Return [x, y] of the center of cell containing provided text 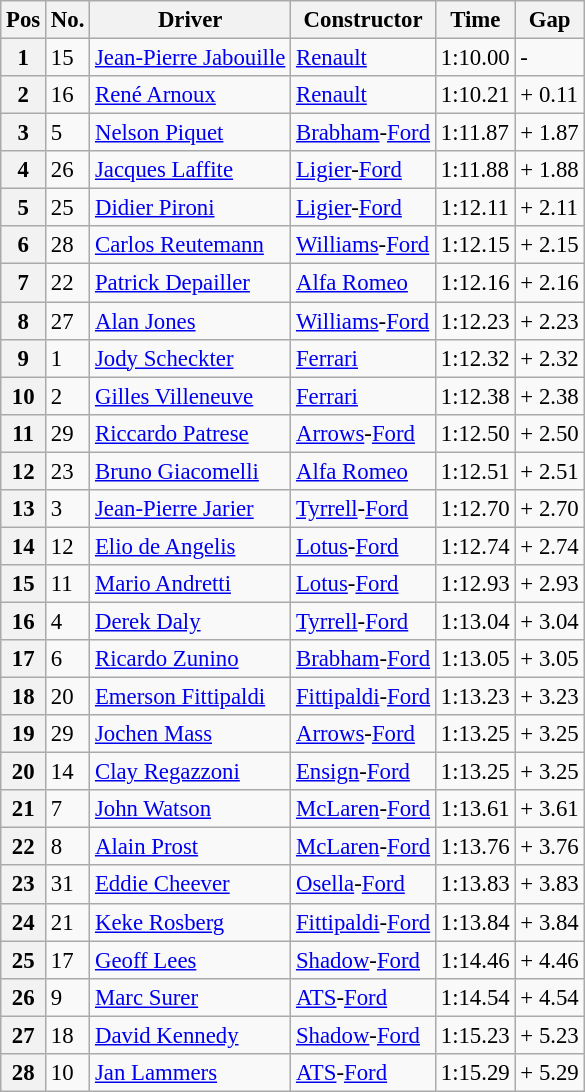
31 [68, 885]
1:13.83 [475, 885]
+ 2.70 [550, 509]
Ricardo Zunino [190, 659]
+ 3.23 [550, 697]
1:10.21 [475, 95]
1:13.23 [475, 697]
+ 2.74 [550, 546]
Pos [24, 20]
1:14.46 [475, 960]
Mario Andretti [190, 584]
Osella-Ford [364, 885]
Driver [190, 20]
24 [24, 922]
1:12.50 [475, 433]
+ 2.32 [550, 358]
Bruno Giacomelli [190, 471]
1:12.32 [475, 358]
1:12.15 [475, 245]
1:12.51 [475, 471]
+ 2.93 [550, 584]
Riccardo Patrese [190, 433]
Didier Pironi [190, 208]
Alain Prost [190, 847]
1:13.05 [475, 659]
Time [475, 20]
Elio de Angelis [190, 546]
19 [24, 734]
1:13.61 [475, 809]
1:15.23 [475, 1035]
+ 1.88 [550, 170]
+ 2.23 [550, 321]
Constructor [364, 20]
Derek Daly [190, 621]
David Kennedy [190, 1035]
Jacques Laffite [190, 170]
Jan Lammers [190, 1073]
Gilles Villeneuve [190, 396]
+ 2.51 [550, 471]
Keke Rosberg [190, 922]
+ 4.46 [550, 960]
Eddie Cheever [190, 885]
+ 3.84 [550, 922]
1:13.84 [475, 922]
Ensign-Ford [364, 772]
+ 2.16 [550, 283]
Alan Jones [190, 321]
+ 3.61 [550, 809]
1:12.11 [475, 208]
1:12.38 [475, 396]
1:15.29 [475, 1073]
Gap [550, 20]
+ 5.29 [550, 1073]
+ 0.11 [550, 95]
+ 2.38 [550, 396]
René Arnoux [190, 95]
+ 2.15 [550, 245]
Clay Regazzoni [190, 772]
1:11.88 [475, 170]
Jody Scheckter [190, 358]
+ 2.50 [550, 433]
1:11.87 [475, 133]
+ 1.87 [550, 133]
+ 2.11 [550, 208]
1:12.16 [475, 283]
1:12.70 [475, 509]
Geoff Lees [190, 960]
Nelson Piquet [190, 133]
1:13.04 [475, 621]
13 [24, 509]
Jochen Mass [190, 734]
Patrick Depailler [190, 283]
+ 5.23 [550, 1035]
+ 3.83 [550, 885]
+ 3.05 [550, 659]
1:14.54 [475, 997]
Jean-Pierre Jarier [190, 509]
+ 3.04 [550, 621]
+ 4.54 [550, 997]
Carlos Reutemann [190, 245]
John Watson [190, 809]
Marc Surer [190, 997]
Jean-Pierre Jabouille [190, 58]
1:12.93 [475, 584]
1:12.23 [475, 321]
- [550, 58]
+ 3.76 [550, 847]
Emerson Fittipaldi [190, 697]
No. [68, 20]
1:13.76 [475, 847]
1:10.00 [475, 58]
1:12.74 [475, 546]
